Detect which cell encompasses the target text, then output its (X, Y) center coordinate. 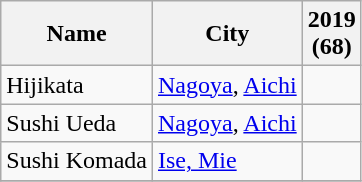
2019(68) (332, 34)
Name (77, 34)
Ise, Mie (227, 161)
Sushi Ueda (77, 123)
Hijikata (77, 85)
Sushi Komada (77, 161)
City (227, 34)
